Provide the [x, y] coordinate of the cell's center where the given text is located.  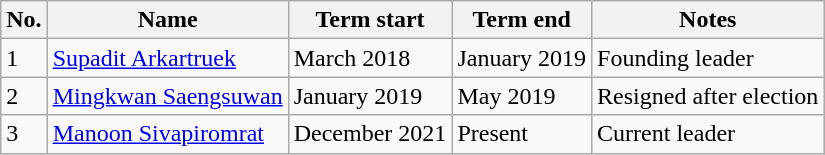
Manoon Sivapiromrat [168, 134]
March 2018 [370, 58]
Present [522, 134]
Term end [522, 20]
Resigned after election [708, 96]
1 [24, 58]
3 [24, 134]
No. [24, 20]
Notes [708, 20]
Term start [370, 20]
2 [24, 96]
Supadit Arkartruek [168, 58]
Current leader [708, 134]
December 2021 [370, 134]
Founding leader [708, 58]
May 2019 [522, 96]
Mingkwan Saengsuwan [168, 96]
Name [168, 20]
